Pinpoint the cell where the given text exists, returning its (x, y) midpoint coordinate. 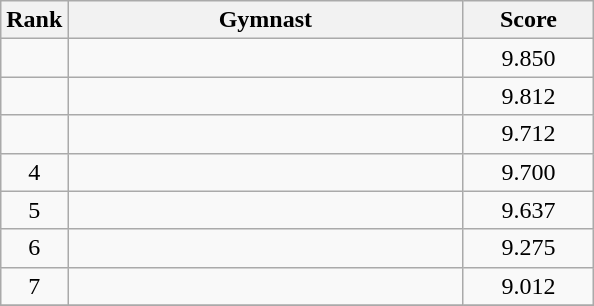
9.712 (528, 134)
Score (528, 20)
Rank (34, 20)
4 (34, 172)
Gymnast (266, 20)
5 (34, 210)
6 (34, 248)
9.637 (528, 210)
9.012 (528, 286)
9.812 (528, 96)
9.275 (528, 248)
9.850 (528, 58)
9.700 (528, 172)
7 (34, 286)
